Identify which cell holds the provided text, then report its [X, Y] central coordinate. 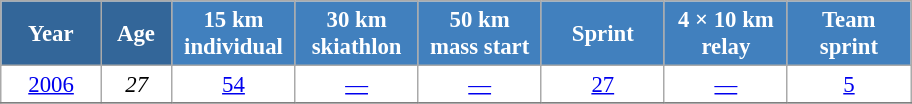
50 km mass start [480, 34]
Team sprint [848, 34]
Age [136, 34]
4 × 10 km relay [726, 34]
Year [52, 34]
2006 [52, 85]
15 km individual [234, 34]
5 [848, 85]
30 km skiathlon [356, 34]
54 [234, 85]
Sprint [602, 34]
